Output the (x, y) coordinate of the center of the cell containing the given text.  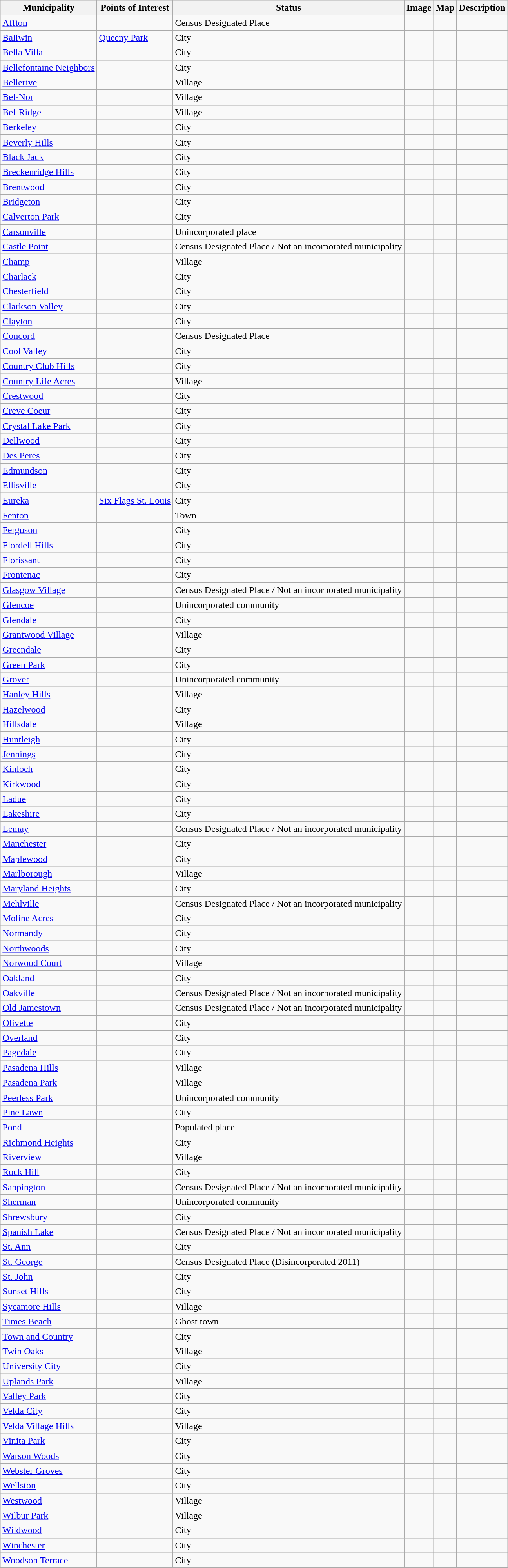
Creve Coeur (49, 411)
Clayton (49, 321)
Unincorporated place (288, 232)
Country Club Hills (49, 366)
Spanish Lake (49, 1232)
Dellwood (49, 441)
Ellisville (49, 486)
Green Park (49, 665)
Sunset Hills (49, 1292)
Champ (49, 262)
Fenton (49, 515)
Municipality (49, 8)
Westwood (49, 1501)
Populated place (288, 1127)
Hillsdale (49, 724)
Olivette (49, 1023)
Lakeshire (49, 814)
St. John (49, 1277)
Pagedale (49, 1053)
Image (419, 8)
Grover (49, 680)
Maplewood (49, 859)
Normandy (49, 933)
Flordell Hills (49, 545)
Bel-Ridge (49, 112)
Winchester (49, 1545)
Wildwood (49, 1530)
Country Life Acres (49, 381)
Wellston (49, 1486)
Warson Woods (49, 1456)
Oakville (49, 993)
Pasadena Hills (49, 1068)
Uplands Park (49, 1381)
Pasadena Park (49, 1082)
Charlack (49, 276)
Queeny Park (135, 38)
St. Ann (49, 1247)
Huntleigh (49, 739)
Chesterfield (49, 291)
Bel-Nor (49, 97)
Overland (49, 1038)
Edmundson (49, 471)
Crystal Lake Park (49, 426)
Beverly Hills (49, 142)
Vinita Park (49, 1441)
Maryland Heights (49, 888)
Census Designated Place (Disincorporated 2011) (288, 1262)
Shrewsbury (49, 1217)
Town (288, 515)
Calverton Park (49, 217)
Pond (49, 1127)
Pine Lawn (49, 1112)
Hanley Hills (49, 695)
Wilbur Park (49, 1515)
Ferguson (49, 530)
Bella Villa (49, 53)
Castle Point (49, 247)
Webster Groves (49, 1471)
Breckenridge Hills (49, 172)
Old Jamestown (49, 1008)
Velda City (49, 1411)
Glencoe (49, 605)
Mehlville (49, 903)
Points of Interest (135, 8)
University City (49, 1366)
Sycamore Hills (49, 1306)
Ladue (49, 799)
St. George (49, 1262)
Frontenac (49, 575)
Clarkson Valley (49, 306)
Greendale (49, 649)
Kirkwood (49, 784)
Oakland (49, 978)
Peerless Park (49, 1097)
Rock Hill (49, 1172)
Northwoods (49, 948)
Marlborough (49, 873)
Concord (49, 336)
Affton (49, 23)
Bridgeton (49, 202)
Sherman (49, 1202)
Des Peres (49, 456)
Bellefontaine Neighbors (49, 67)
Valley Park (49, 1396)
Berkeley (49, 127)
Twin Oaks (49, 1351)
Kinloch (49, 769)
Moline Acres (49, 919)
Norwood Court (49, 963)
Town and Country (49, 1336)
Hazelwood (49, 709)
Description (482, 8)
Lemay (49, 829)
Riverview (49, 1157)
Cool Valley (49, 351)
Velda Village Hills (49, 1426)
Glasgow Village (49, 590)
Status (288, 8)
Ballwin (49, 38)
Richmond Heights (49, 1142)
Ghost town (288, 1321)
Manchester (49, 844)
Carsonville (49, 232)
Eureka (49, 500)
Six Flags St. Louis (135, 500)
Black Jack (49, 157)
Florissant (49, 560)
Grantwood Village (49, 635)
Brentwood (49, 187)
Crestwood (49, 396)
Jennings (49, 754)
Glendale (49, 620)
Map (445, 8)
Times Beach (49, 1321)
Bellerive (49, 82)
Woodson Terrace (49, 1560)
Sappington (49, 1187)
